Scan for the cell matching the given text and deliver its [x, y] coordinate at center. 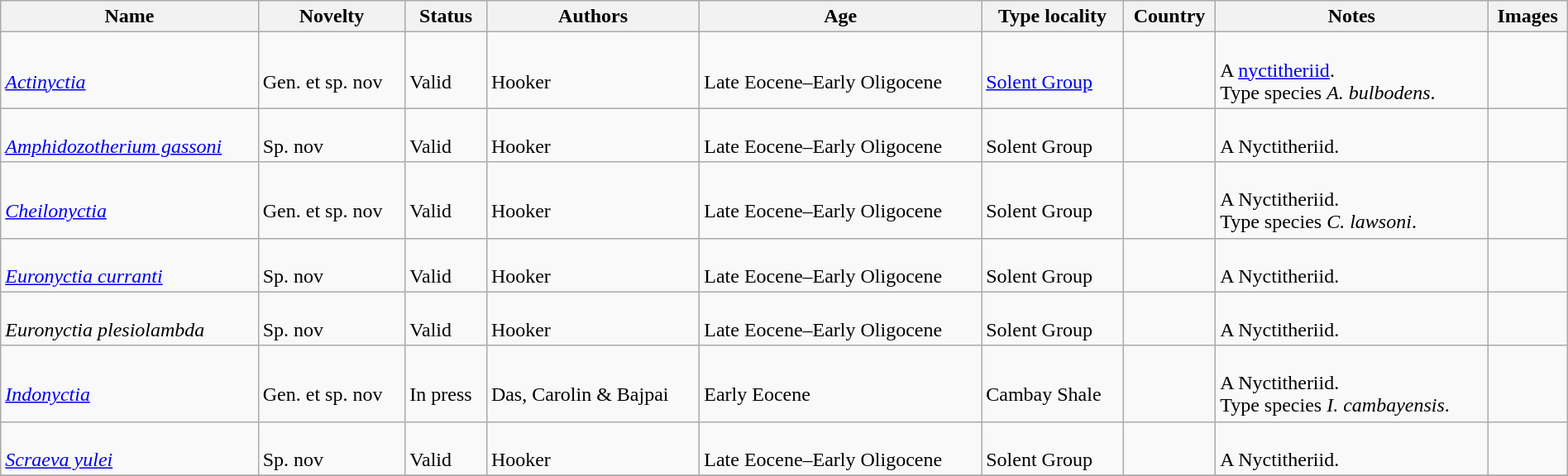
Euronyctia plesiolambda [129, 319]
Novelty [332, 17]
Age [840, 17]
Amphidozotherium gassoni [129, 136]
Cheilonyctia [129, 200]
Actinyctia [129, 70]
A Nyctitheriid. Type species C. lawsoni. [1351, 200]
Scraeva yulei [129, 448]
Status [447, 17]
Early Eocene [840, 383]
Notes [1351, 17]
Indonyctia [129, 383]
Country [1169, 17]
Name [129, 17]
A Nyctitheriid. Type species I. cambayensis. [1351, 383]
A nyctitheriid. Type species A. bulbodens. [1351, 70]
Type locality [1053, 17]
Euronyctia curranti [129, 264]
Images [1527, 17]
Cambay Shale [1053, 383]
In press [447, 383]
Authors [592, 17]
Das, Carolin & Bajpai [592, 383]
